Pinpoint the cell where the given text exists, returning its (X, Y) midpoint coordinate. 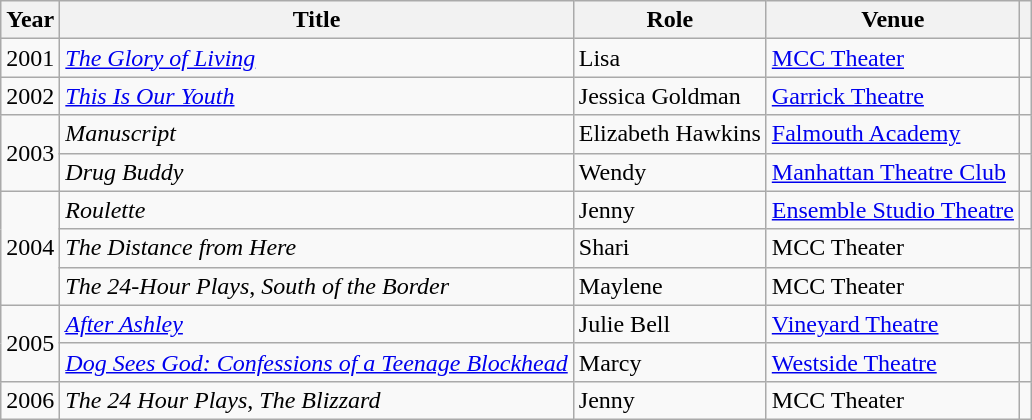
Marcy (670, 362)
Elizabeth Hawkins (670, 134)
Garrick Theatre (892, 96)
The 24-Hour Plays, South of the Border (316, 286)
2004 (30, 248)
This Is Our Youth (316, 96)
Manuscript (316, 134)
2003 (30, 153)
2002 (30, 96)
Lisa (670, 58)
Maylene (670, 286)
Roulette (316, 210)
2006 (30, 400)
Jessica Goldman (670, 96)
Title (316, 20)
Vineyard Theatre (892, 324)
Westside Theatre (892, 362)
Drug Buddy (316, 172)
Role (670, 20)
Julie Bell (670, 324)
Year (30, 20)
The Glory of Living (316, 58)
Falmouth Academy (892, 134)
2005 (30, 343)
The 24 Hour Plays, The Blizzard (316, 400)
Shari (670, 248)
After Ashley (316, 324)
Wendy (670, 172)
The Distance from Here (316, 248)
2001 (30, 58)
Venue (892, 20)
Manhattan Theatre Club (892, 172)
Dog Sees God: Confessions of a Teenage Blockhead (316, 362)
Ensemble Studio Theatre (892, 210)
